Search for the cell housing the specified text and yield its (X, Y) center coordinate. 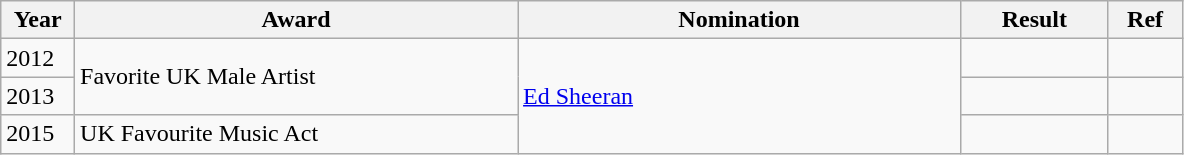
Year (38, 20)
Ed Sheeran (740, 96)
2012 (38, 58)
2015 (38, 134)
Favorite UK Male Artist (296, 77)
Nomination (740, 20)
Ref (1145, 20)
UK Favourite Music Act (296, 134)
Award (296, 20)
2013 (38, 96)
Result (1035, 20)
